Find where the given text appears and provide that cell's center as (X, Y) coordinate. 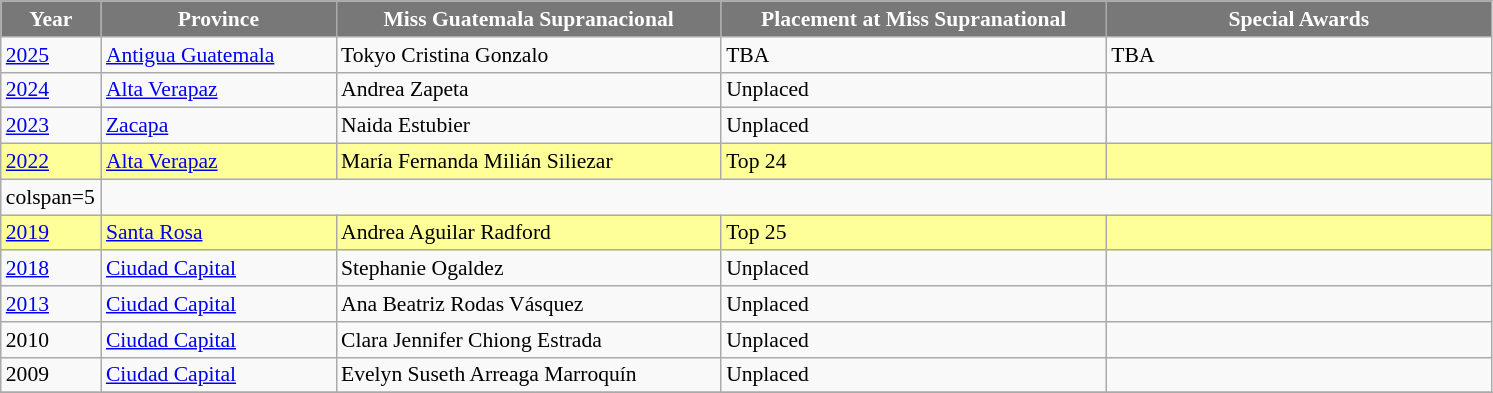
Miss Guatemala Supranacional (528, 19)
2024 (51, 90)
Santa Rosa (218, 233)
Top 24 (914, 162)
Naida Estubier (528, 126)
2009 (51, 375)
Andrea Aguilar Radford (528, 233)
Evelyn Suseth Arreaga Marroquín (528, 375)
Andrea Zapeta (528, 90)
Antigua Guatemala (218, 55)
2018 (51, 269)
Tokyo Cristina Gonzalo (528, 55)
2010 (51, 340)
2013 (51, 304)
María Fernanda Milián Siliezar (528, 162)
Ana Beatriz Rodas Vásquez (528, 304)
Year (51, 19)
Zacapa (218, 126)
Province (218, 19)
Clara Jennifer Chiong Estrada (528, 340)
2025 (51, 55)
2023 (51, 126)
2022 (51, 162)
Placement at Miss Supranational (914, 19)
2019 (51, 233)
Stephanie Ogaldez (528, 269)
Top 25 (914, 233)
colspan=5 (51, 197)
Special Awards (1298, 19)
